Pinpoint the cell where the given text exists, returning its [X, Y] midpoint coordinate. 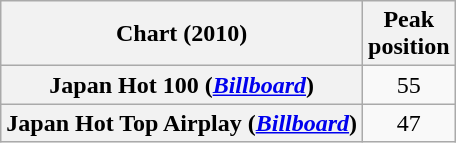
Peakposition [409, 34]
Chart (2010) [182, 34]
Japan Hot Top Airplay (Billboard) [182, 123]
Japan Hot 100 (Billboard) [182, 85]
55 [409, 85]
47 [409, 123]
